Return the [x, y] coordinate for the center point of the cell that contains the specified text.  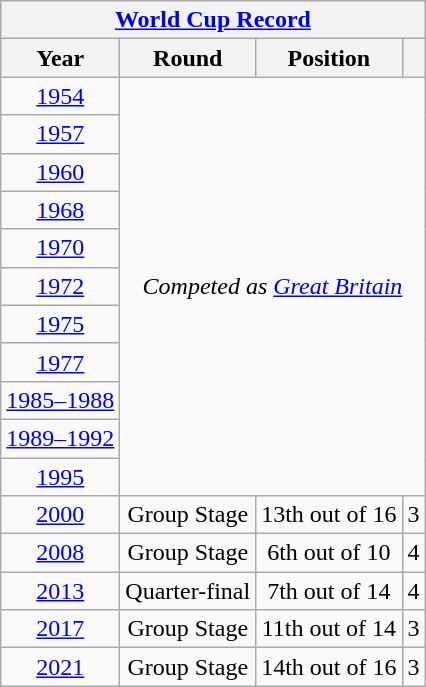
Year [60, 58]
1970 [60, 248]
14th out of 16 [329, 667]
2008 [60, 553]
World Cup Record [213, 20]
1972 [60, 286]
Competed as Great Britain [272, 286]
7th out of 14 [329, 591]
1954 [60, 96]
Position [329, 58]
2017 [60, 629]
11th out of 14 [329, 629]
1960 [60, 172]
1989–1992 [60, 438]
Quarter-final [188, 591]
1977 [60, 362]
1985–1988 [60, 400]
2000 [60, 515]
1975 [60, 324]
1968 [60, 210]
1957 [60, 134]
2021 [60, 667]
Round [188, 58]
1995 [60, 477]
13th out of 16 [329, 515]
2013 [60, 591]
6th out of 10 [329, 553]
